For the text-containing cell, return its midpoint in [x, y] coordinate format. 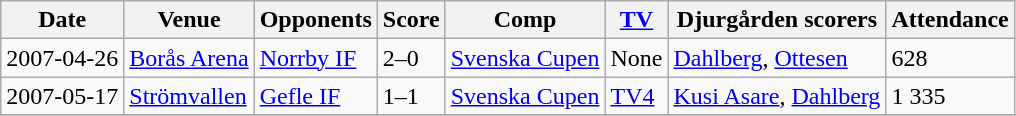
Venue [189, 20]
None [636, 58]
Borås Arena [189, 58]
628 [950, 58]
Djurgården scorers [777, 20]
Strömvallen [189, 96]
Norrby IF [316, 58]
Comp [525, 20]
2–0 [411, 58]
2007-04-26 [62, 58]
Attendance [950, 20]
TV4 [636, 96]
1 335 [950, 96]
Dahlberg, Ottesen [777, 58]
Date [62, 20]
TV [636, 20]
Score [411, 20]
Opponents [316, 20]
2007-05-17 [62, 96]
1–1 [411, 96]
Gefle IF [316, 96]
Kusi Asare, Dahlberg [777, 96]
